Return the [x, y] coordinate for the center point of the cell that contains the specified text.  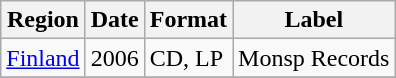
Monsp Records [314, 58]
Format [188, 20]
CD, LP [188, 58]
2006 [114, 58]
Region [43, 20]
Finland [43, 58]
Date [114, 20]
Label [314, 20]
